Return (x, y) of the center of cell containing provided text 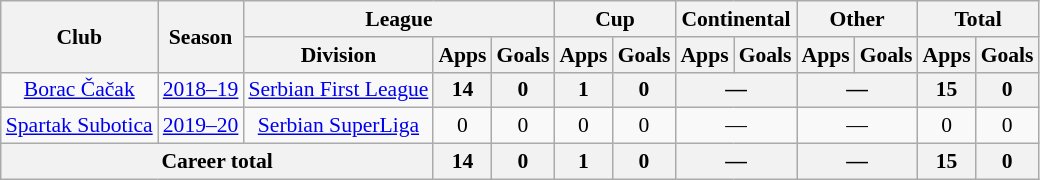
Cup (614, 19)
Spartak Subotica (80, 126)
Club (80, 36)
Season (201, 36)
Division (338, 55)
Continental (736, 19)
Serbian SuperLiga (338, 126)
Other (856, 19)
Serbian First League (338, 90)
2019–20 (201, 126)
Total (978, 19)
League (398, 19)
Borac Čačak (80, 90)
Career total (218, 162)
2018–19 (201, 90)
